Pinpoint the cell where the given text exists, returning its (X, Y) midpoint coordinate. 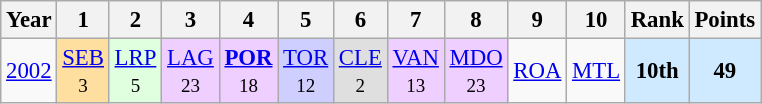
3 (190, 20)
ROA (538, 72)
1 (83, 20)
MTL (596, 72)
6 (361, 20)
LAG23 (190, 72)
7 (416, 20)
2002 (29, 72)
CLE2 (361, 72)
8 (476, 20)
MDO23 (476, 72)
10 (596, 20)
9 (538, 20)
Rank (657, 20)
5 (306, 20)
2 (135, 20)
10th (657, 72)
SEB3 (83, 72)
4 (248, 20)
LRP5 (135, 72)
TOR12 (306, 72)
49 (724, 72)
POR18 (248, 72)
Year (29, 20)
VAN13 (416, 72)
Points (724, 20)
